Locate the cell with the specified text and output its (x, y) center coordinate. 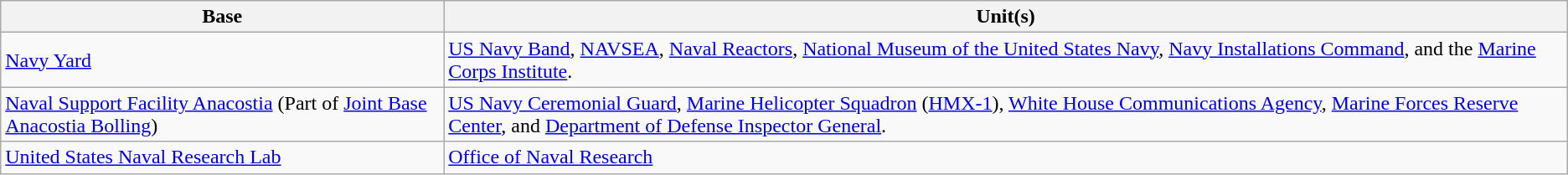
United States Naval Research Lab (223, 157)
Navy Yard (223, 60)
Office of Naval Research (1006, 157)
Naval Support Facility Anacostia (Part of Joint Base Anacostia Bolling) (223, 114)
US Navy Band, NAVSEA, Naval Reactors, National Museum of the United States Navy, Navy Installations Command, and the Marine Corps Institute. (1006, 60)
Unit(s) (1006, 17)
Base (223, 17)
